Output the [X, Y] coordinate of the center of the cell containing the given text.  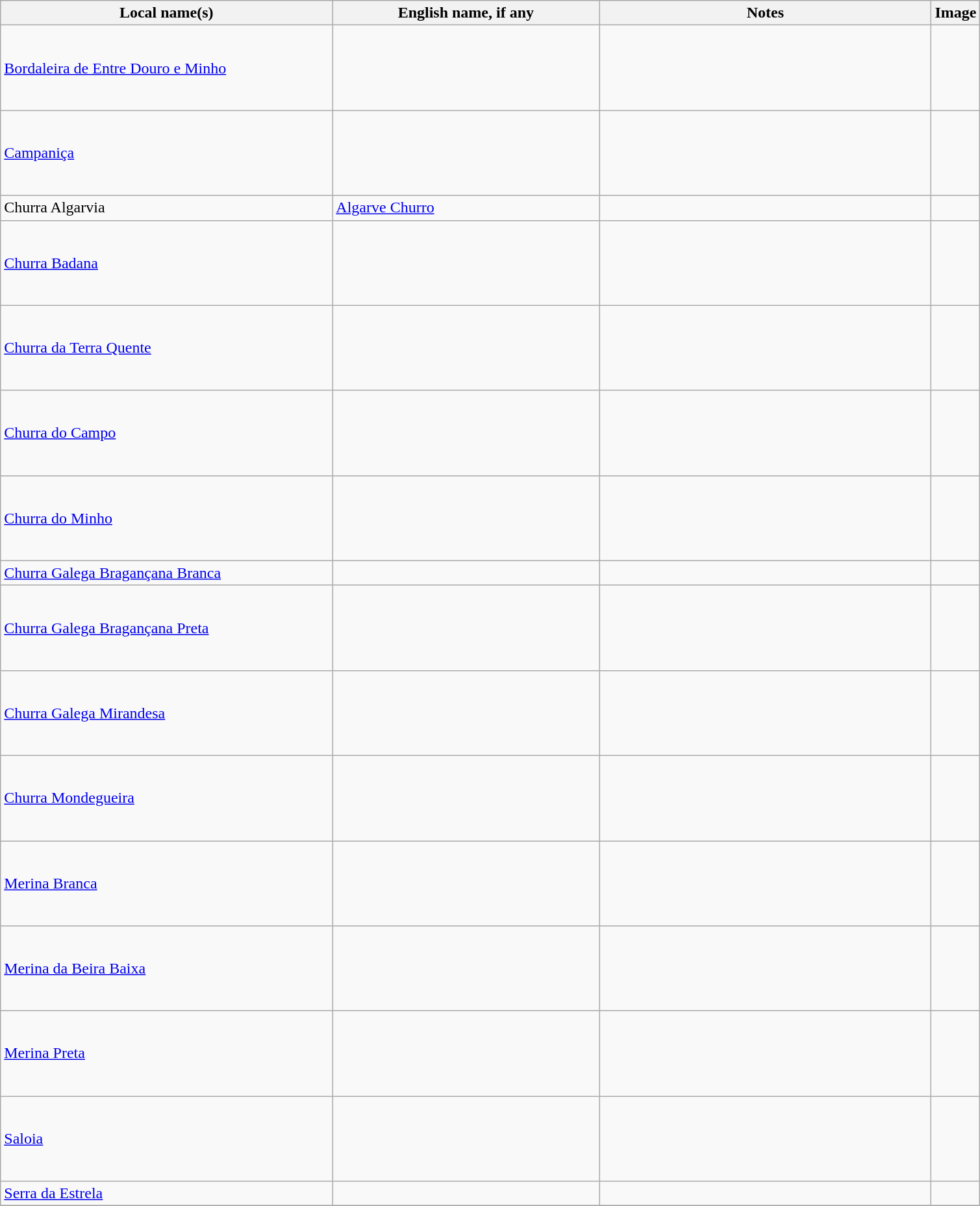
Churra Algarvia [166, 208]
English name, if any [466, 13]
Notes [765, 13]
Saloia [166, 1139]
Campaniça [166, 153]
Merina da Beira Baixa [166, 969]
Churra Badana [166, 262]
Local name(s) [166, 13]
Churra Galega Bragançana Branca [166, 573]
Serra da Estrela [166, 1194]
Churra Mondegueira [166, 798]
Image [956, 13]
Merina Branca [166, 883]
Churra da Terra Quente [166, 348]
Churra do Campo [166, 433]
Merina Preta [166, 1053]
Churra Galega Bragançana Preta [166, 627]
Churra Galega Mirandesa [166, 713]
Algarve Churro [466, 208]
Churra do Minho [166, 518]
Bordaleira de Entre Douro e Minho [166, 68]
